Return [x, y] of the center of cell containing provided text 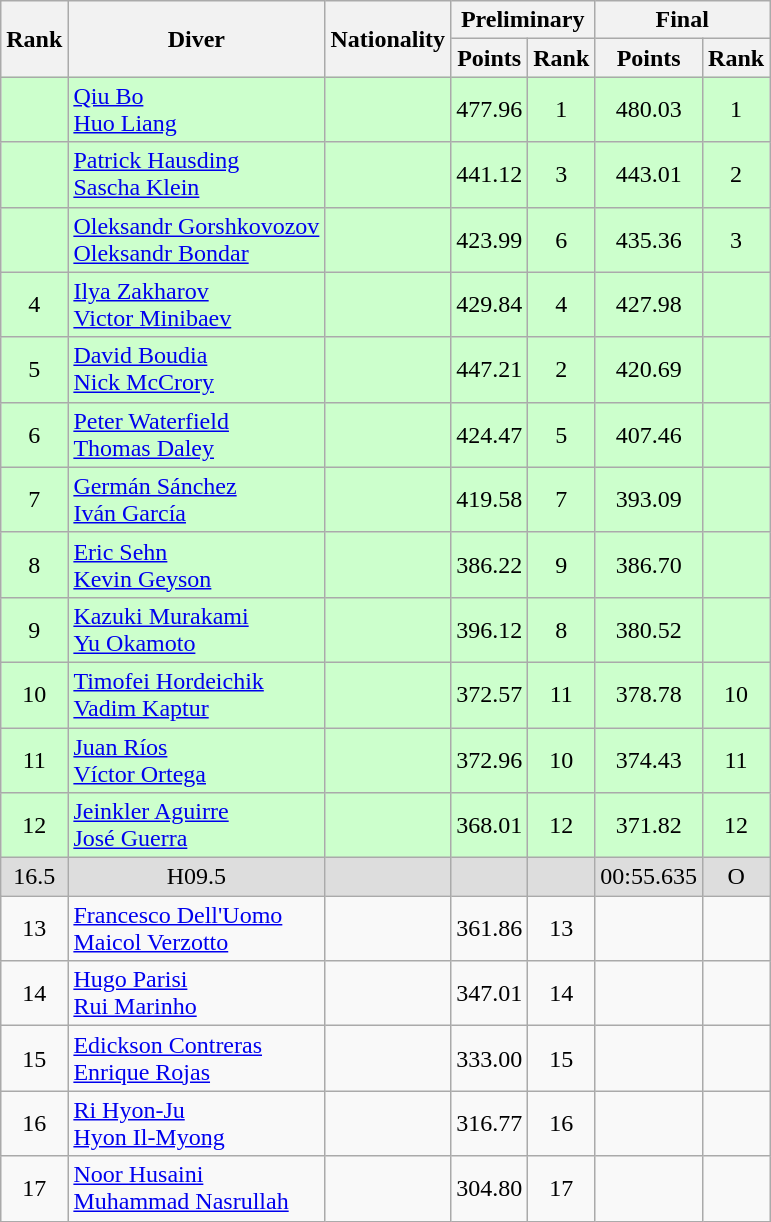
Hugo ParisiRui Marinho [196, 994]
386.22 [490, 564]
00:55.635 [649, 877]
372.57 [490, 694]
Kazuki MurakamiYu Okamoto [196, 630]
368.01 [490, 826]
393.09 [649, 500]
429.84 [490, 304]
Ilya ZakharovVictor Minibaev [196, 304]
316.77 [490, 1124]
441.12 [490, 174]
Qiu BoHuo Liang [196, 110]
435.36 [649, 240]
372.96 [490, 760]
Ri Hyon-JuHyon Il-Myong [196, 1124]
304.80 [490, 1188]
378.78 [649, 694]
419.58 [490, 500]
380.52 [649, 630]
Eric SehnKevin Geyson [196, 564]
447.21 [490, 370]
Noor HusainiMuhammad Nasrullah [196, 1188]
Patrick HausdingSascha Klein [196, 174]
396.12 [490, 630]
O [736, 877]
Edickson ContrerasEnrique Rojas [196, 1058]
David BoudiaNick McCrory [196, 370]
H09.5 [196, 877]
427.98 [649, 304]
Francesco Dell'UomoMaicol Verzotto [196, 928]
371.82 [649, 826]
Jeinkler AguirreJosé Guerra [196, 826]
347.01 [490, 994]
Preliminary [523, 20]
Oleksandr GorshkovozovOleksandr Bondar [196, 240]
Diver [196, 39]
477.96 [490, 110]
420.69 [649, 370]
Germán SánchezIván García [196, 500]
423.99 [490, 240]
424.47 [490, 434]
Final [682, 20]
Peter WaterfieldThomas Daley [196, 434]
16.5 [34, 877]
374.43 [649, 760]
Juan RíosVíctor Ortega [196, 760]
407.46 [649, 434]
333.00 [490, 1058]
480.03 [649, 110]
361.86 [490, 928]
Timofei HordeichikVadim Kaptur [196, 694]
Nationality [388, 39]
443.01 [649, 174]
386.70 [649, 564]
